Output the [X, Y] coordinate of the center of the cell containing the given text.  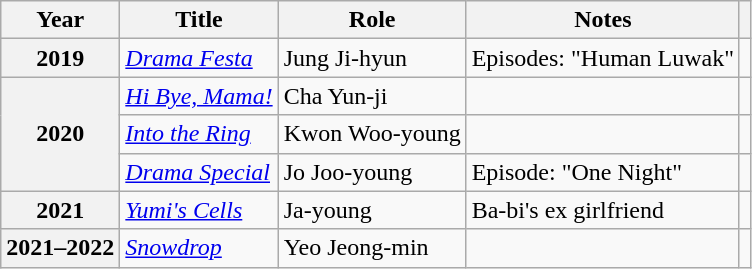
Drama Special [199, 172]
Yeo Jeong-min [372, 248]
2021–2022 [60, 248]
Kwon Woo-young [372, 134]
Episode: "One Night" [602, 172]
Yumi's Cells [199, 210]
Jo Joo-young [372, 172]
Into the Ring [199, 134]
Drama Festa [199, 58]
Year [60, 20]
Snowdrop [199, 248]
Episodes: "Human Luwak" [602, 58]
Title [199, 20]
Hi Bye, Mama! [199, 96]
Ja-young [372, 210]
2021 [60, 210]
Role [372, 20]
Notes [602, 20]
2020 [60, 134]
Ba-bi's ex girlfriend [602, 210]
Jung Ji-hyun [372, 58]
2019 [60, 58]
Cha Yun-ji [372, 96]
